Return [x, y] of the center of cell containing provided text 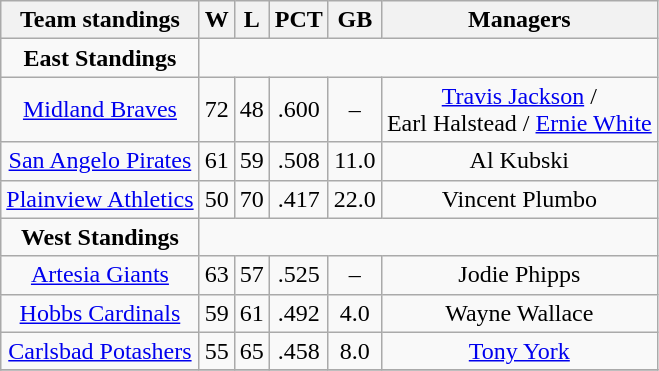
Plainview Athletics [100, 199]
Al Kubski [519, 161]
PCT [298, 20]
8.0 [354, 351]
50 [216, 199]
4.0 [354, 313]
55 [216, 351]
.600 [298, 110]
63 [216, 275]
65 [252, 351]
72 [216, 110]
Hobbs Cardinals [100, 313]
L [252, 20]
Team standings [100, 20]
West Standings [100, 237]
Travis Jackson / Earl Halstead / Ernie White [519, 110]
Midland Braves [100, 110]
GB [354, 20]
Vincent Plumbo [519, 199]
.417 [298, 199]
Tony York [519, 351]
48 [252, 110]
.508 [298, 161]
22.0 [354, 199]
.492 [298, 313]
11.0 [354, 161]
Carlsbad Potashers [100, 351]
Jodie Phipps [519, 275]
.525 [298, 275]
70 [252, 199]
Wayne Wallace [519, 313]
East Standings [100, 58]
San Angelo Pirates [100, 161]
.458 [298, 351]
Managers [519, 20]
57 [252, 275]
Artesia Giants [100, 275]
W [216, 20]
